Locate the cell with the specified text and output its [x, y] center coordinate. 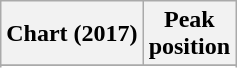
Chart (2017) [72, 34]
Peak position [189, 34]
